Find where the given text appears and provide that cell's center as (x, y) coordinate. 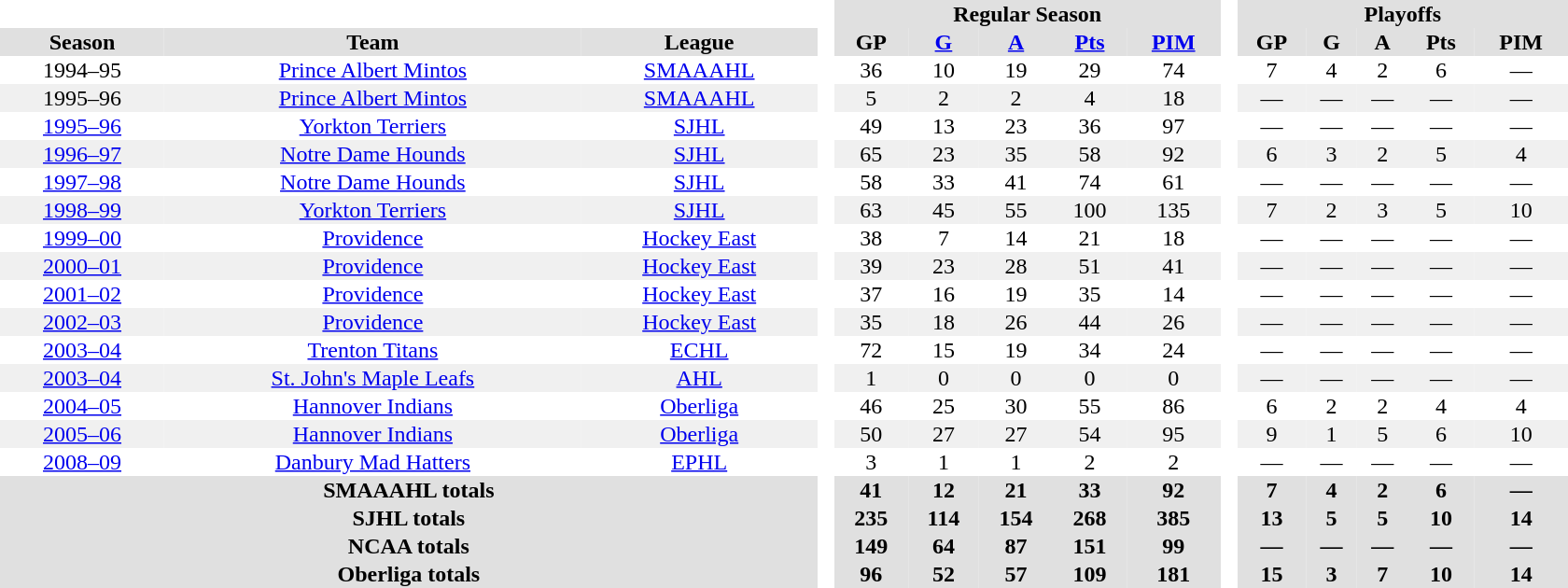
95 (1174, 434)
Team (373, 42)
2000–01 (82, 266)
1997–98 (82, 182)
114 (944, 518)
25 (944, 406)
64 (944, 546)
268 (1090, 518)
45 (944, 210)
87 (1015, 546)
Regular Season (1028, 14)
NCAA totals (409, 546)
65 (872, 154)
2001–02 (82, 294)
Danbury Mad Hatters (373, 462)
100 (1090, 210)
63 (872, 210)
Playoffs (1403, 14)
34 (1090, 350)
181 (1174, 574)
54 (1090, 434)
72 (872, 350)
2004–05 (82, 406)
Trenton Titans (373, 350)
50 (872, 434)
1994–95 (82, 70)
38 (872, 238)
44 (1090, 322)
154 (1015, 518)
9 (1272, 434)
109 (1090, 574)
39 (872, 266)
96 (872, 574)
St. John's Maple Leafs (373, 378)
1999–00 (82, 238)
97 (1174, 126)
149 (872, 546)
16 (944, 294)
52 (944, 574)
2002–03 (82, 322)
99 (1174, 546)
Oberliga totals (409, 574)
57 (1015, 574)
135 (1174, 210)
2005–06 (82, 434)
1996–97 (82, 154)
49 (872, 126)
29 (1090, 70)
2008–09 (82, 462)
385 (1174, 518)
235 (872, 518)
12 (944, 490)
151 (1090, 546)
51 (1090, 266)
28 (1015, 266)
24 (1174, 350)
ECHL (700, 350)
30 (1015, 406)
61 (1174, 182)
League (700, 42)
Season (82, 42)
46 (872, 406)
SMAAAHL totals (409, 490)
37 (872, 294)
1998–99 (82, 210)
SJHL totals (409, 518)
EPHL (700, 462)
AHL (700, 378)
86 (1174, 406)
